Output the [X, Y] coordinate of the center of the cell containing the given text.  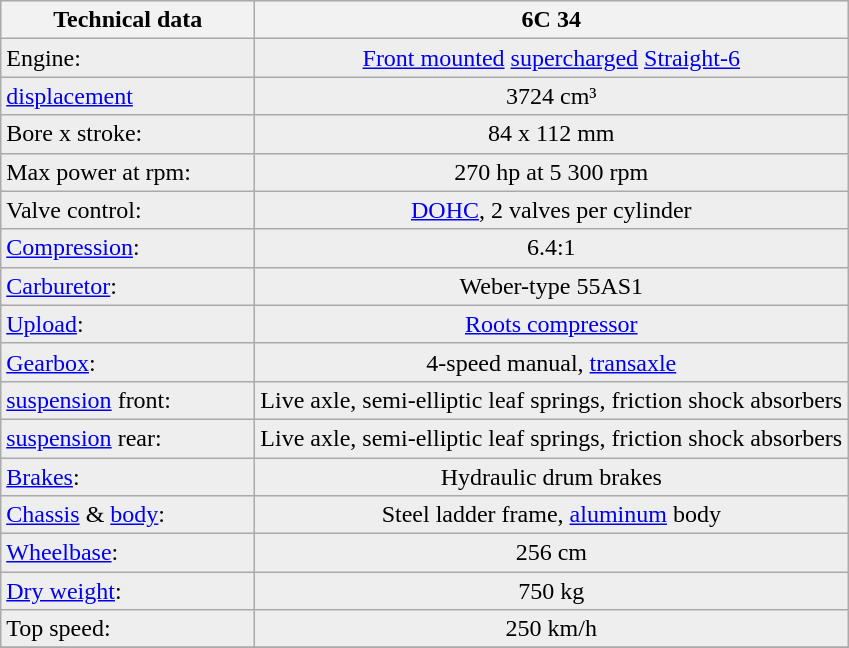
4-speed manual, transaxle [552, 362]
6.4:1 [552, 248]
Valve control: [128, 210]
Dry weight: [128, 591]
Engine: [128, 58]
270 hp at 5 300 rpm [552, 172]
Bore x stroke: [128, 134]
256 cm [552, 553]
displacement [128, 96]
6C 34 [552, 20]
750 kg [552, 591]
Wheelbase: [128, 553]
Steel ladder frame, aluminum body [552, 515]
Brakes: [128, 477]
Technical data [128, 20]
suspension rear: [128, 438]
DOHC, 2 valves per cylinder [552, 210]
3724 cm³ [552, 96]
250 km/h [552, 629]
84 x 112 mm [552, 134]
Top speed: [128, 629]
Compression: [128, 248]
Carburetor: [128, 286]
Roots compressor [552, 324]
Front mounted supercharged Straight-6 [552, 58]
Gearbox: [128, 362]
Max power at rpm: [128, 172]
Hydraulic drum brakes [552, 477]
Weber-type 55AS1 [552, 286]
Upload: [128, 324]
Chassis & body: [128, 515]
suspension front: [128, 400]
